From the cell containing the given text, extract its center point as (x, y) coordinate. 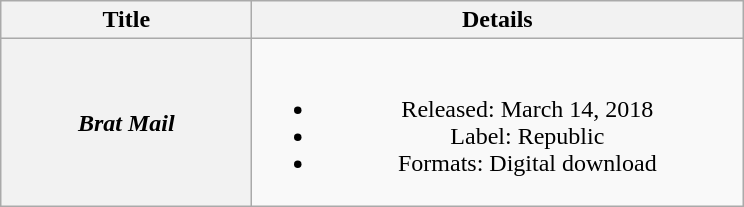
Details (498, 20)
Title (126, 20)
Brat Mail (126, 122)
Released: March 14, 2018Label: RepublicFormats: Digital download (498, 122)
